Pinpoint the cell where the given text exists, returning its (x, y) midpoint coordinate. 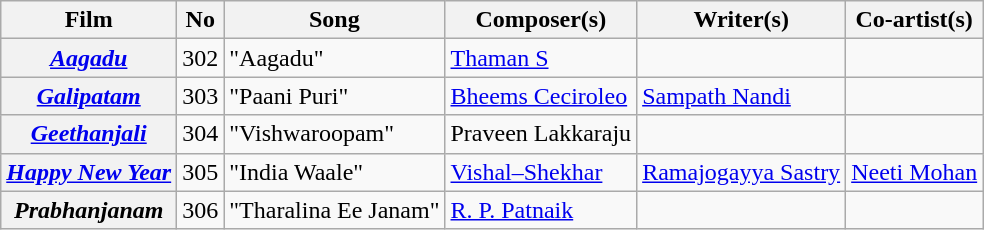
306 (200, 210)
303 (200, 96)
"Paani Puri" (334, 96)
Vishal–Shekhar (541, 172)
"Aagadu" (334, 58)
Composer(s) (541, 20)
Galipatam (89, 96)
Ramajogayya Sastry (742, 172)
Thaman S (541, 58)
Sampath Nandi (742, 96)
No (200, 20)
"Vishwaroopam" (334, 134)
"India Waale" (334, 172)
302 (200, 58)
Song (334, 20)
Bheems Ceciroleo (541, 96)
Film (89, 20)
Aagadu (89, 58)
Co-artist(s) (914, 20)
R. P. Patnaik (541, 210)
"Tharalina Ee Janam" (334, 210)
Happy New Year (89, 172)
Prabhanjanam (89, 210)
Geethanjali (89, 134)
Writer(s) (742, 20)
304 (200, 134)
305 (200, 172)
Neeti Mohan (914, 172)
Praveen Lakkaraju (541, 134)
